Capture the cell that displays the provided text and extract its [x, y] central coordinate. 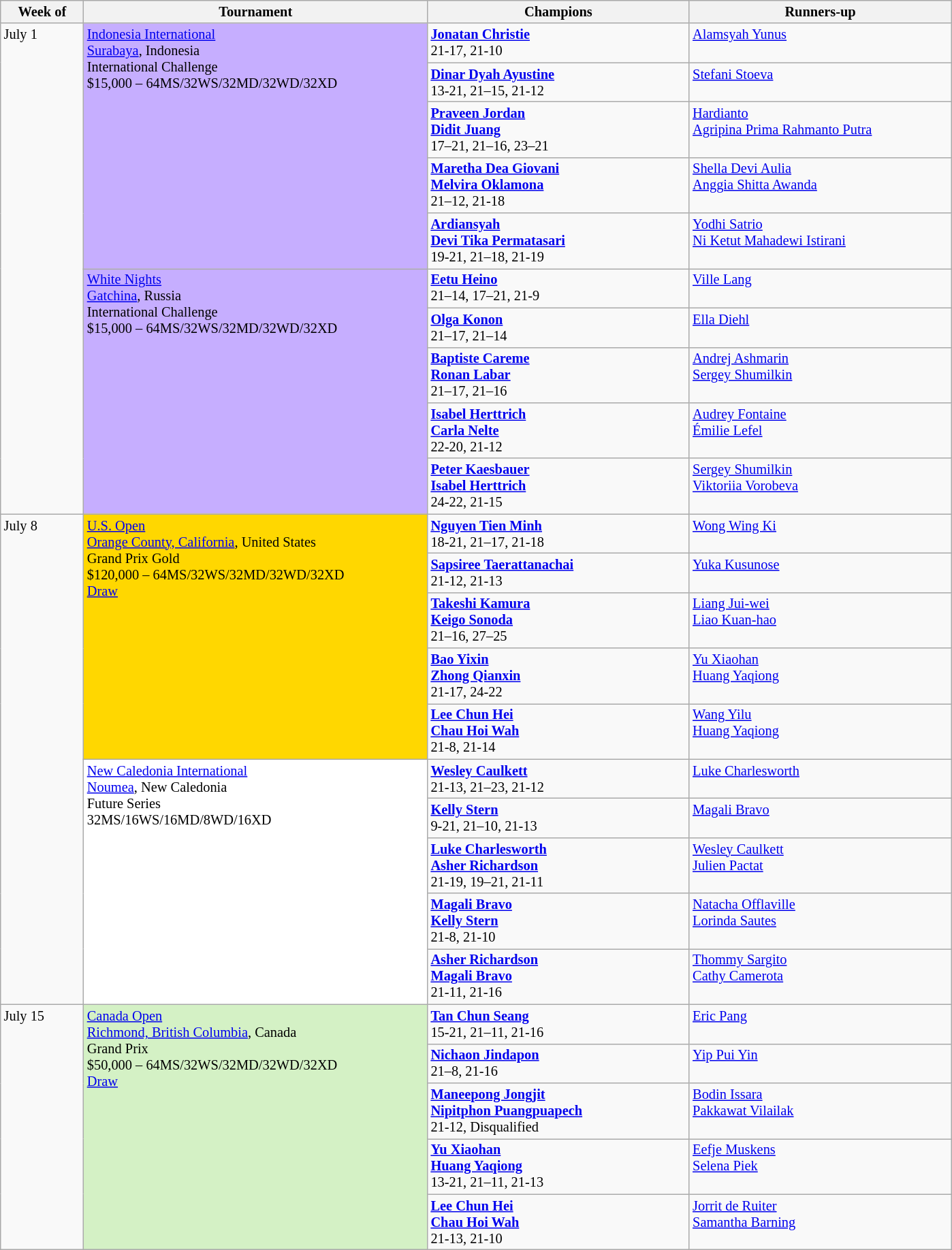
Ardiansyah Devi Tika Permatasari19-21, 21–18, 21-19 [558, 241]
Dinar Dyah Ayustine13-21, 21–15, 21-12 [558, 82]
Sapsiree Taerattanachai21-12, 21-13 [558, 573]
Yodhi Satrio Ni Ketut Mahadewi Istirani [820, 241]
Yuka Kusunose [820, 573]
Yu Xiaohan Huang Yaqiong [820, 676]
Andrej Ashmarin Sergey Shumilkin [820, 375]
Baptiste Careme Ronan Labar21–17, 21–16 [558, 375]
Peter Kaesbauer Isabel Herttrich24-22, 21-15 [558, 486]
Eric Pang [820, 1024]
Yip Pui Yin [820, 1063]
Isabel Herttrich Carla Nelte22-20, 21-12 [558, 430]
Thommy Sargito Cathy Camerota [820, 976]
Tan Chun Seang15-21, 21–11, 21-16 [558, 1024]
Magali Bravo Kelly Stern21-8, 21-10 [558, 921]
Alamsyah Yunus [820, 43]
Takeshi Kamura Keigo Sonoda21–16, 27–25 [558, 620]
July 1 [42, 268]
Bodin Issara Pakkawat Vilailak [820, 1110]
July 15 [42, 1127]
U.S. Open Orange County, California, United StatesGrand Prix Gold$120,000 – 64MS/32WS/32MD/32WD/32XDDraw [256, 637]
Stefani Stoeva [820, 82]
Tournament [256, 12]
Sergey Shumilkin Viktoriia Vorobeva [820, 486]
Maneepong Jongjit Nipitphon Puangpuapech21-12, Disqualified [558, 1110]
Asher Richardson Magali Bravo21-11, 21-16 [558, 976]
Nguyen Tien Minh18-21, 21–17, 21-18 [558, 534]
Bao Yixin Zhong Qianxin21-17, 24-22 [558, 676]
New Caledonia InternationalNoumea, New CaledoniaFuture Series32MS/16WS/16MD/8WD/16XD [256, 882]
Liang Jui-wei Liao Kuan-hao [820, 620]
Yu Xiaohan Huang Yaqiong13-21, 21–11, 21-13 [558, 1166]
Audrey Fontaine Émilie Lefel [820, 430]
Ville Lang [820, 288]
White NightsGatchina, RussiaInternational Challenge$15,000 – 64MS/32WS/32MD/32WD/32XD [256, 391]
Wong Wing Ki [820, 534]
Week of [42, 12]
July 8 [42, 760]
Indonesia InternationalSurabaya, IndonesiaInternational Challenge$15,000 – 64MS/32WS/32MD/32WD/32XD [256, 146]
Maretha Dea Giovani Melvira Oklamona21–12, 21-18 [558, 185]
Magali Bravo [820, 818]
Jonatan Christie21-17, 21-10 [558, 43]
Champions [558, 12]
Lee Chun Hei Chau Hoi Wah21-13, 21-10 [558, 1222]
Lee Chun Hei Chau Hoi Wah21-8, 21-14 [558, 731]
Shella Devi Aulia Anggia Shitta Awanda [820, 185]
Eetu Heino21–14, 17–21, 21-9 [558, 288]
Natacha Offlaville Lorinda Sautes [820, 921]
Ella Diehl [820, 327]
Olga Konon21–17, 21–14 [558, 327]
Wesley Caulkett21-13, 21–23, 21-12 [558, 779]
Luke Charlesworth [820, 779]
Luke Charlesworth Asher Richardson21-19, 19–21, 21-11 [558, 865]
Runners-up [820, 12]
Jorrit de Ruiter Samantha Barning [820, 1222]
Wesley Caulkett Julien Pactat [820, 865]
Nichaon Jindapon21–8, 21-16 [558, 1063]
Eefje Muskens Selena Piek [820, 1166]
Wang Yilu Huang Yaqiong [820, 731]
Kelly Stern9-21, 21–10, 21-13 [558, 818]
Hardianto Agripina Prima Rahmanto Putra [820, 129]
Praveen Jordan Didit Juang17–21, 21–16, 23–21 [558, 129]
Canada OpenRichmond, British Columbia, CanadaGrand Prix$50,000 – 64MS/32WS/32MD/32WD/32XDDraw [256, 1127]
